Scan for the cell matching the given text and deliver its (x, y) coordinate at center. 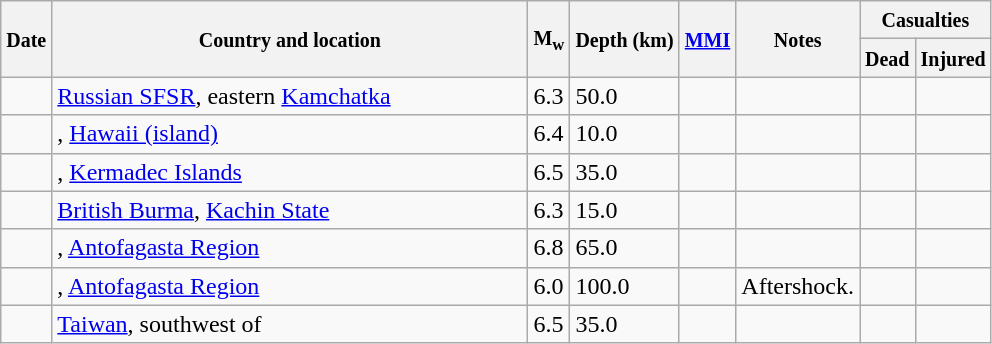
Russian SFSR, eastern Kamchatka (290, 96)
6.0 (549, 286)
Casualties (926, 20)
100.0 (624, 286)
15.0 (624, 210)
Taiwan, southwest of (290, 324)
65.0 (624, 248)
Mw (549, 39)
Date (26, 39)
Depth (km) (624, 39)
Country and location (290, 39)
MMI (708, 39)
Notes (798, 39)
, Kermadec Islands (290, 172)
Injured (953, 58)
6.8 (549, 248)
British Burma, Kachin State (290, 210)
50.0 (624, 96)
, Hawaii (island) (290, 134)
10.0 (624, 134)
Dead (888, 58)
Aftershock. (798, 286)
6.4 (549, 134)
